Return [X, Y] of the center of cell containing provided text 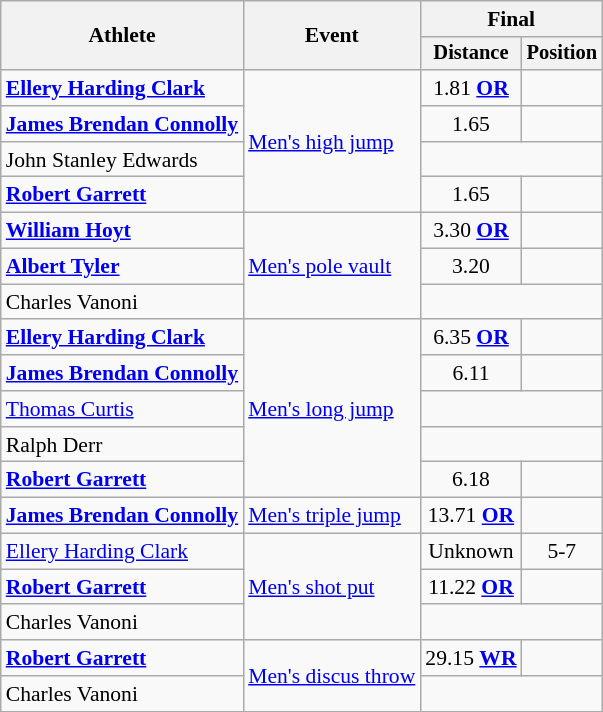
Men's pole vault [332, 266]
1.81 OR [470, 88]
29.15 WR [470, 658]
Event [332, 36]
Thomas Curtis [122, 409]
Position [562, 54]
Men's triple jump [332, 516]
3.30 OR [470, 231]
11.22 OR [470, 587]
Men's high jump [332, 141]
6.35 OR [470, 338]
Men's shot put [332, 588]
Ralph Derr [122, 445]
6.11 [470, 373]
6.18 [470, 480]
Albert Tyler [122, 267]
Final [511, 19]
5-7 [562, 552]
William Hoyt [122, 231]
John Stanley Edwards [122, 160]
Athlete [122, 36]
Unknown [470, 552]
Men's discus throw [332, 676]
13.71 OR [470, 516]
3.20 [470, 267]
Men's long jump [332, 409]
Distance [470, 54]
